Identify which cell holds the provided text, then report its (X, Y) central coordinate. 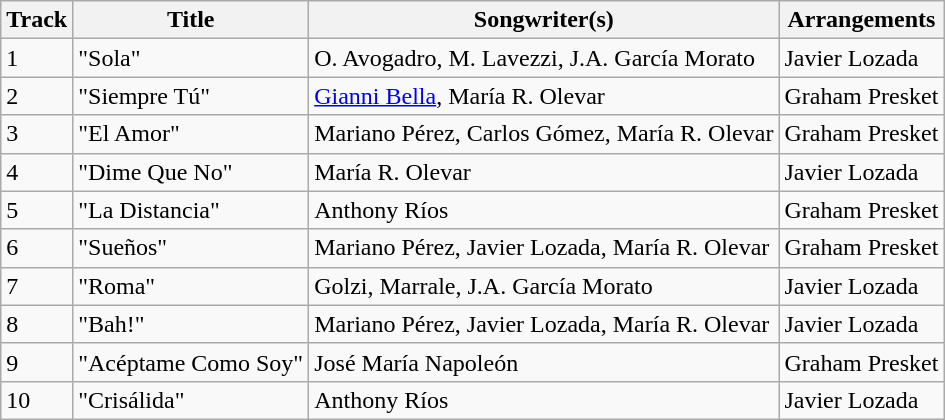
9 (37, 362)
1 (37, 58)
4 (37, 172)
Arrangements (862, 20)
José María Napoleón (544, 362)
Gianni Bella, María R. Olevar (544, 96)
6 (37, 248)
"Siempre Tú" (191, 96)
"Bah!" (191, 324)
7 (37, 286)
2 (37, 96)
Mariano Pérez, Carlos Gómez, María R. Olevar (544, 134)
8 (37, 324)
"Sueños" (191, 248)
5 (37, 210)
"Roma" (191, 286)
O. Avogadro, M. Lavezzi, J.A. García Morato (544, 58)
Track (37, 20)
"Dime Que No" (191, 172)
Songwriter(s) (544, 20)
3 (37, 134)
Golzi, Marrale, J.A. García Morato (544, 286)
10 (37, 400)
"El Amor" (191, 134)
Title (191, 20)
"Crisálida" (191, 400)
"Acéptame Como Soy" (191, 362)
"Sola" (191, 58)
María R. Olevar (544, 172)
"La Distancia" (191, 210)
